Return the (X, Y) coordinate for the center point of the cell that contains the specified text.  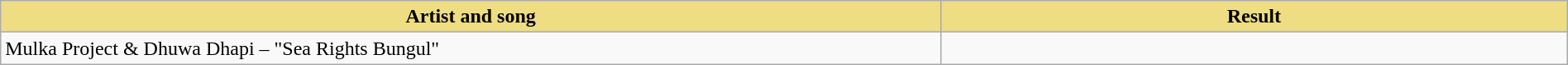
Result (1254, 17)
Artist and song (471, 17)
Mulka Project & Dhuwa Dhapi – "Sea Rights Bungul" (471, 48)
